Determine the [X, Y] coordinate at the center of the cell enclosing the given text.  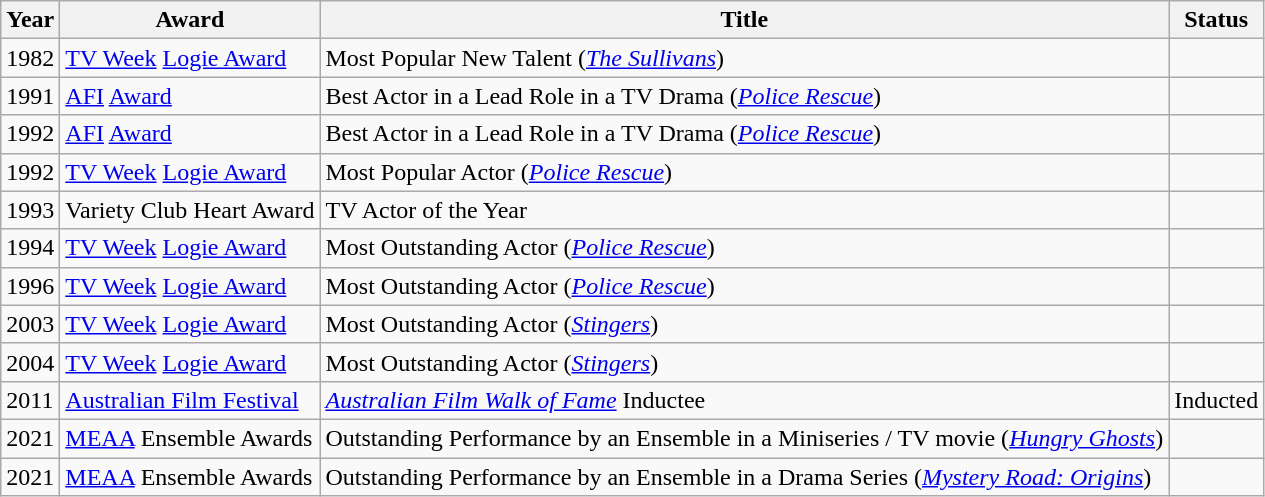
Year [30, 20]
Outstanding Performance by an Ensemble in a Drama Series (Mystery Road: Origins) [744, 477]
1994 [30, 248]
Variety Club Heart Award [190, 210]
Award [190, 20]
1991 [30, 96]
Inducted [1216, 400]
1996 [30, 286]
Australian Film Festival [190, 400]
Status [1216, 20]
1993 [30, 210]
2003 [30, 324]
TV Actor of the Year [744, 210]
Most Popular Actor (Police Rescue) [744, 172]
2004 [30, 362]
1982 [30, 58]
2011 [30, 400]
Most Popular New Talent (The Sullivans) [744, 58]
Australian Film Walk of Fame Inductee [744, 400]
Title [744, 20]
Outstanding Performance by an Ensemble in a Miniseries / TV movie (Hungry Ghosts) [744, 438]
